Return the [x, y] coordinate for the center point of the cell that contains the specified text.  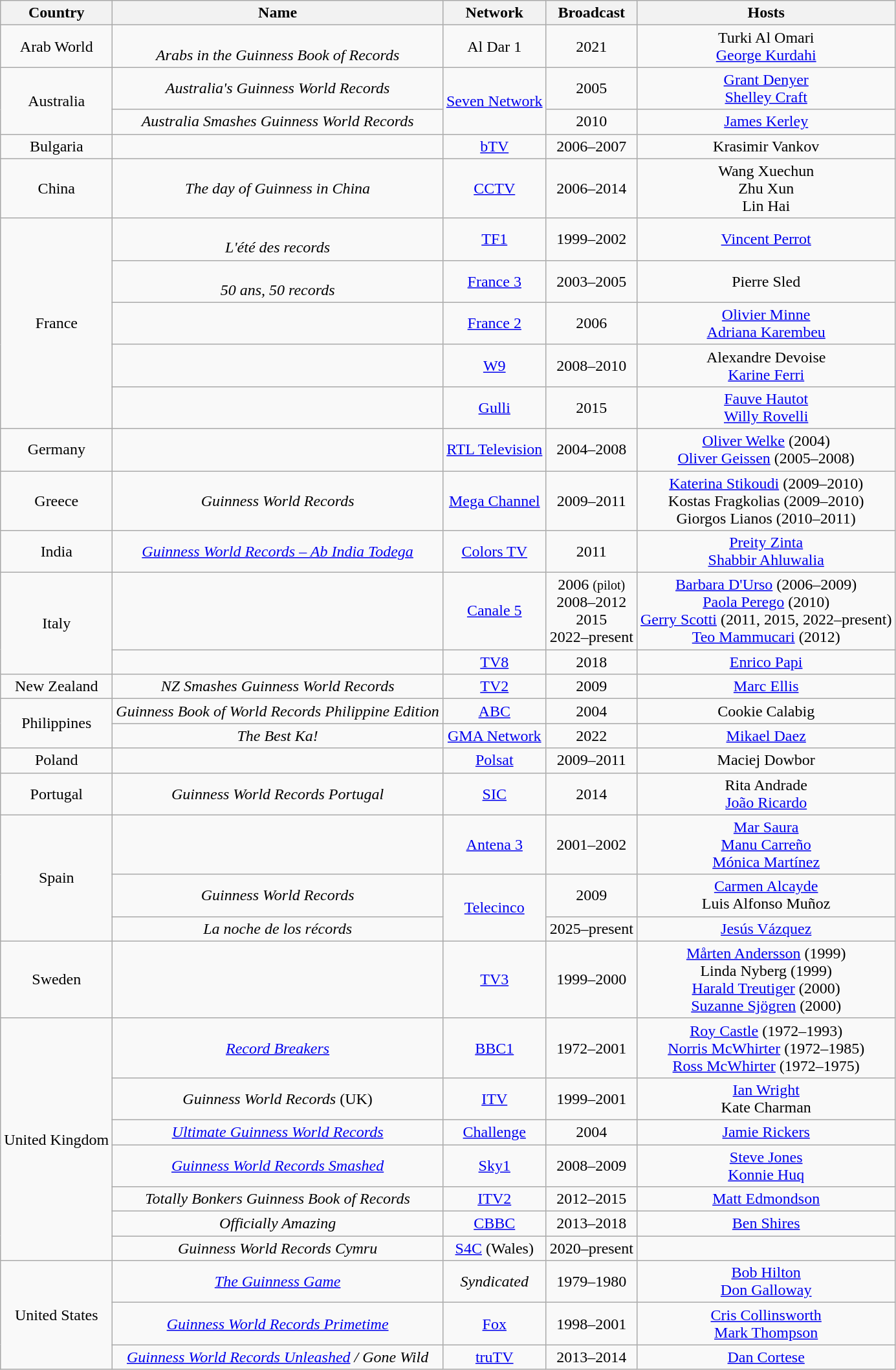
2004–2008 [591, 449]
Sweden [57, 980]
SIC [494, 793]
Al Dar 1 [494, 47]
1979–1980 [591, 1281]
bTV [494, 146]
Guinness World Records – Ab India Todega [278, 551]
Mega Channel [494, 501]
Officially Amazing [278, 1224]
TV2 [494, 687]
Alexandre DevoiseKarine Ferri [766, 365]
Steve Jones Konnie Huq [766, 1165]
The Best Ka! [278, 736]
Arabs in the Guinness Book of Records [278, 47]
Guinness World Records Cymru [278, 1248]
United Kingdom [57, 1139]
GMA Network [494, 736]
RTL Television [494, 449]
Arab World [57, 47]
Philippines [57, 724]
Guinness World Records Portugal [278, 793]
Enrico Papi [766, 662]
CBBC [494, 1224]
Matt Edmondson [766, 1199]
Guinness World Records Primetime [278, 1324]
2006 [591, 324]
Roy Castle (1972–1993)Norris McWhirter (1972–1985)Ross McWhirter (1972–1975) [766, 1048]
2014 [591, 793]
TV3 [494, 980]
Pierre Sled [766, 281]
ITV2 [494, 1199]
W9 [494, 365]
TV8 [494, 662]
2003–2005 [591, 281]
Krasimir Vankov [766, 146]
2006–2014 [591, 188]
Guinness World Records Unleashed / Gone Wild [278, 1357]
Grant Denyer Shelley Craft [766, 88]
Broadcast [591, 13]
Country [57, 13]
Ultimate Guinness World Records [278, 1132]
Wang XuechunZhu XunLin Hai [766, 188]
Jamie Rickers [766, 1132]
Name [278, 13]
Polsat [494, 760]
Challenge [494, 1132]
Marc Ellis [766, 687]
Colors TV [494, 551]
Ian WrightKate Charman [766, 1099]
Record Breakers [278, 1048]
Spain [57, 878]
Canale 5 [494, 611]
truTV [494, 1357]
1972–2001 [591, 1048]
United States [57, 1315]
2008–2010 [591, 365]
S4C (Wales) [494, 1248]
China [57, 188]
Hosts [766, 13]
Mar SauraManu CarreñoMónica Martínez [766, 845]
NZ Smashes Guinness World Records [278, 687]
France 2 [494, 324]
The Guinness Game [278, 1281]
Totally Bonkers Guinness Book of Records [278, 1199]
2005 [591, 88]
TF1 [494, 239]
Turki Al Omari George Kurdahi [766, 47]
1999–2002 [591, 239]
New Zealand [57, 687]
Italy [57, 624]
Guinness Book of World Records Philippine Edition [278, 711]
Mårten Andersson (1999)Linda Nyberg (1999)Harald Treutiger (2000)Suzanne Sjögren (2000) [766, 980]
Gulli [494, 408]
BBC1 [494, 1048]
Preity Zinta Shabbir Ahluwalia [766, 551]
France 3 [494, 281]
2013–2014 [591, 1357]
Bulgaria [57, 146]
2006–2007 [591, 146]
2022 [591, 736]
Network [494, 13]
2021 [591, 47]
2012–2015 [591, 1199]
Barbara D'Urso (2006–2009) Paola Perego (2010) Gerry Scotti (2011, 2015, 2022–present) Teo Mammucari (2012) [766, 611]
Germany [57, 449]
L'été des records [278, 239]
Cris Collinsworth Mark Thompson [766, 1324]
Ben Shires [766, 1224]
Guinness World Records (UK) [278, 1099]
Portugal [57, 793]
ITV [494, 1099]
Greece [57, 501]
2018 [591, 662]
Cookie Calabig [766, 711]
Olivier MinneAdriana Karembeu [766, 324]
2015 [591, 408]
Poland [57, 760]
ABC [494, 711]
2020–present [591, 1248]
Rita AndradeJoão Ricardo [766, 793]
Bob Hilton Don Galloway [766, 1281]
Jesús Vázquez [766, 929]
Antena 3 [494, 845]
James Kerley [766, 122]
Vincent Perrot [766, 239]
India [57, 551]
Seven Network [494, 101]
50 ans, 50 records [278, 281]
Oliver Welke (2004)Oliver Geissen (2005–2008) [766, 449]
Fox [494, 1324]
Sky1 [494, 1165]
2008–2009 [591, 1165]
Fauve HautotWilly Rovelli [766, 408]
2006 (pilot)2008–201220152022–present [591, 611]
2013–2018 [591, 1224]
Guinness World Records Smashed [278, 1165]
The day of Guinness in China [278, 188]
France [57, 324]
Mikael Daez [766, 736]
Dan Cortese [766, 1357]
Australia Smashes Guinness World Records [278, 122]
Telecinco [494, 907]
Syndicated [494, 1281]
1999–2001 [591, 1099]
Katerina Stikoudi (2009–2010)Kostas Fragkolias (2009–2010)Giorgos Lianos (2010–2011) [766, 501]
2010 [591, 122]
Australia [57, 101]
2025–present [591, 929]
2001–2002 [591, 845]
Australia's Guinness World Records [278, 88]
Carmen AlcaydeLuis Alfonso Muñoz [766, 896]
1999–2000 [591, 980]
1998–2001 [591, 1324]
La noche de los récords [278, 929]
CCTV [494, 188]
2011 [591, 551]
Maciej Dowbor [766, 760]
